Capture the cell that displays the provided text and extract its (X, Y) central coordinate. 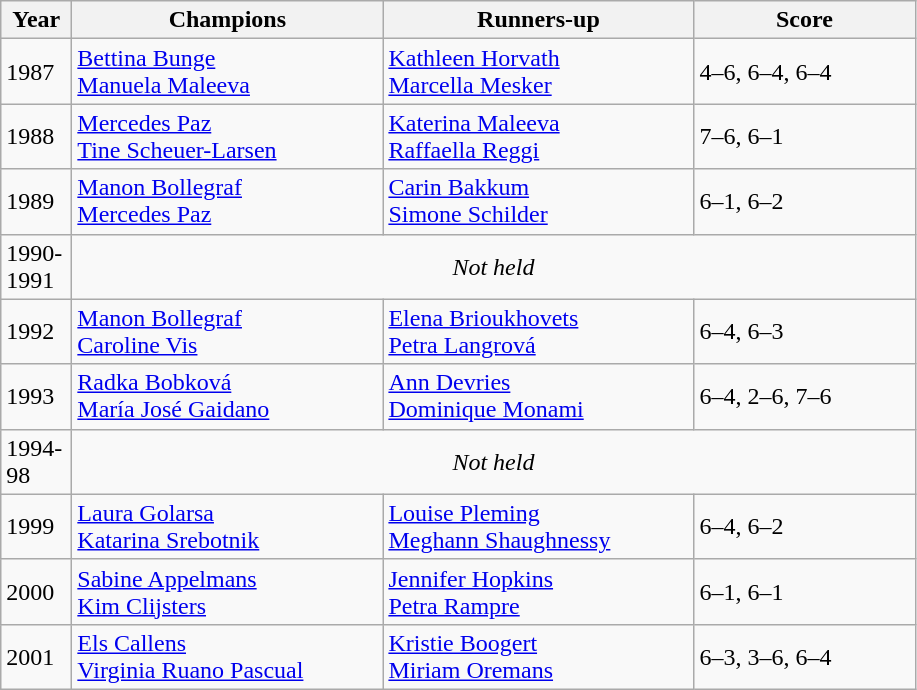
1990-1991 (36, 266)
1988 (36, 136)
1989 (36, 202)
1999 (36, 526)
Jennifer Hopkins Petra Rampre (538, 592)
1992 (36, 332)
4–6, 6–4, 6–4 (804, 72)
1993 (36, 396)
Score (804, 20)
Katerina Maleeva Raffaella Reggi (538, 136)
Champions (228, 20)
1987 (36, 72)
6–1, 6–1 (804, 592)
6–3, 3–6, 6–4 (804, 656)
Runners-up (538, 20)
2001 (36, 656)
Els Callens Virginia Ruano Pascual (228, 656)
Elena Brioukhovets Petra Langrová (538, 332)
Manon Bollegraf Mercedes Paz (228, 202)
Carin Bakkum Simone Schilder (538, 202)
Radka Bobková María José Gaidano (228, 396)
Kathleen Horvath Marcella Mesker (538, 72)
Bettina Bunge Manuela Maleeva (228, 72)
6–1, 6–2 (804, 202)
6–4, 2–6, 7–6 (804, 396)
Laura Golarsa Katarina Srebotnik (228, 526)
Manon Bollegraf Caroline Vis (228, 332)
Sabine Appelmans Kim Clijsters (228, 592)
Louise Pleming Meghann Shaughnessy (538, 526)
Mercedes Paz Tine Scheuer-Larsen (228, 136)
6–4, 6–3 (804, 332)
7–6, 6–1 (804, 136)
Ann Devries Dominique Monami (538, 396)
2000 (36, 592)
6–4, 6–2 (804, 526)
Year (36, 20)
1994-98 (36, 462)
Kristie Boogert Miriam Oremans (538, 656)
